Find where the given text appears and provide that cell's center as (x, y) coordinate. 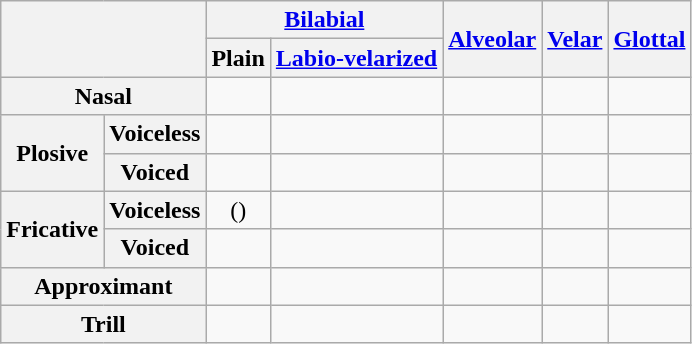
Trill (104, 324)
Glottal (650, 39)
Labio-velarized (356, 58)
Velar (575, 39)
Bilabial (324, 20)
Plain (238, 58)
Fricative (52, 229)
Nasal (104, 96)
Approximant (104, 286)
Alveolar (492, 39)
() (238, 210)
Plosive (52, 153)
